Provide the [x, y] coordinate of the cell's center where the given text is located.  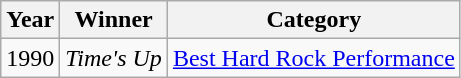
Winner [114, 20]
Year [30, 20]
Time's Up [114, 58]
1990 [30, 58]
Best Hard Rock Performance [314, 58]
Category [314, 20]
